Detect which cell encompasses the target text, then output its (x, y) center coordinate. 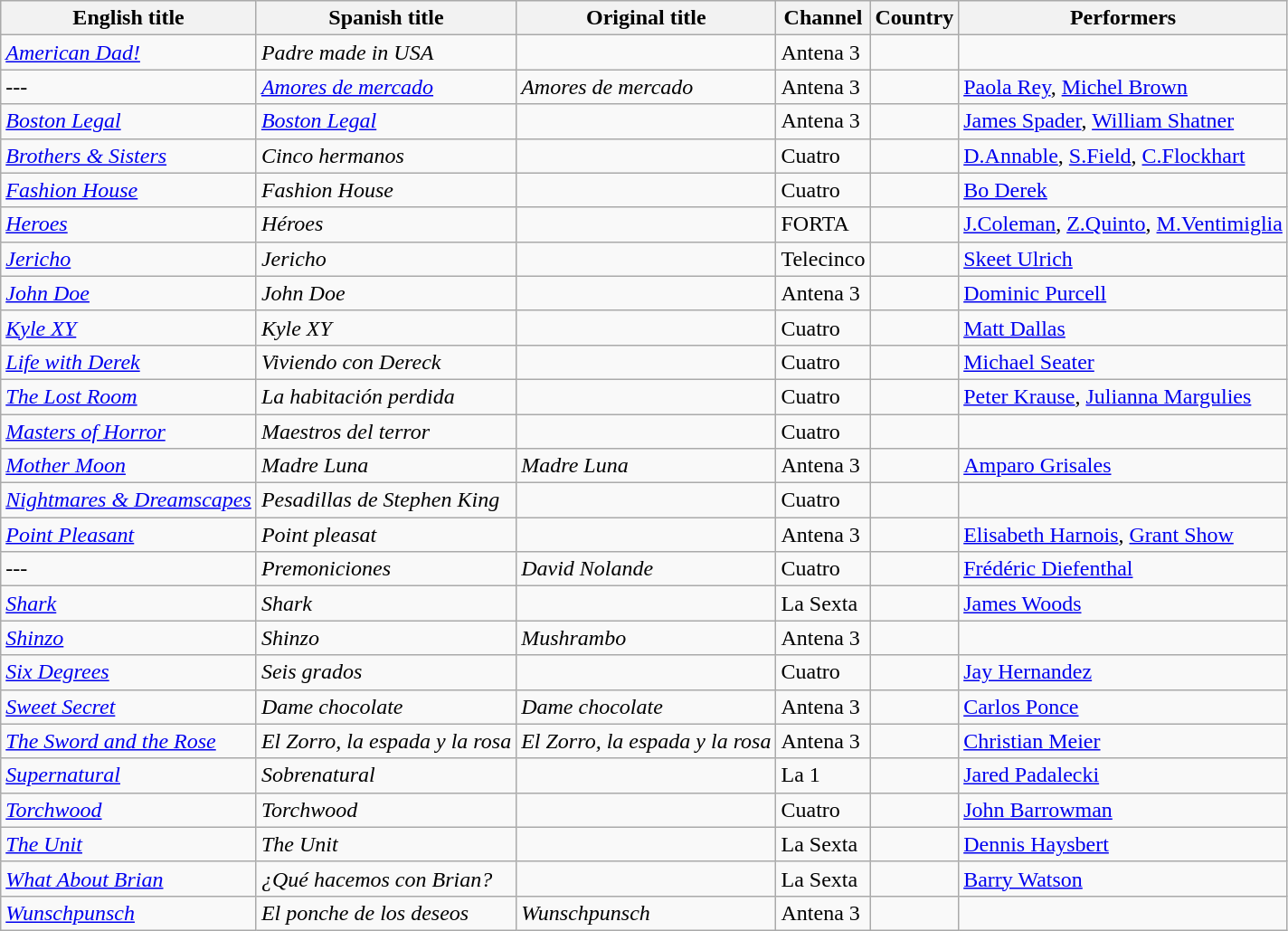
Nightmares & Dreamscapes (128, 500)
Viviendo con Dereck (385, 362)
Dominic Purcell (1123, 293)
Heroes (128, 224)
Cinco hermanos (385, 156)
James Spader, William Shatner (1123, 121)
Maestros del terror (385, 432)
Premoniciones (385, 569)
American Dad! (128, 52)
Peter Krause, Julianna Margulies (1123, 396)
Sobrenatural (385, 775)
Padre made in USA (385, 52)
FORTA (823, 224)
English title (128, 18)
Paola Rey, Michel Brown (1123, 87)
Masters of Horror (128, 432)
Jay Hernandez (1123, 672)
Carlos Ponce (1123, 707)
Skeet Ulrich (1123, 259)
Seis grados (385, 672)
Michael Seater (1123, 362)
Mother Moon (128, 466)
Barry Watson (1123, 879)
Pesadillas de Stephen King (385, 500)
Dennis Haysbert (1123, 844)
David Nolande (646, 569)
Original title (646, 18)
What About Brian (128, 879)
La 1 (823, 775)
John Barrowman (1123, 810)
James Woods (1123, 603)
Channel (823, 18)
Life with Derek (128, 362)
Christian Meier (1123, 741)
Point Pleasant (128, 535)
Elisabeth Harnois, Grant Show (1123, 535)
Country (914, 18)
The Sword and the Rose (128, 741)
Six Degrees (128, 672)
La habitación perdida (385, 396)
El ponche de los deseos (385, 913)
Telecinco (823, 259)
Supernatural (128, 775)
J.Coleman, Z.Quinto, M.Ventimiglia (1123, 224)
Amparo Grisales (1123, 466)
¿Qué hacemos con Brian? (385, 879)
D.Annable, S.Field, C.Flockhart (1123, 156)
Performers (1123, 18)
Brothers & Sisters (128, 156)
Matt Dallas (1123, 328)
Point pleasat (385, 535)
Mushrambo (646, 638)
Héroes (385, 224)
Bo Derek (1123, 190)
Frédéric Diefenthal (1123, 569)
The Lost Room (128, 396)
Spanish title (385, 18)
Sweet Secret (128, 707)
Jared Padalecki (1123, 775)
